Locate the cell with the specified text and output its (X, Y) center coordinate. 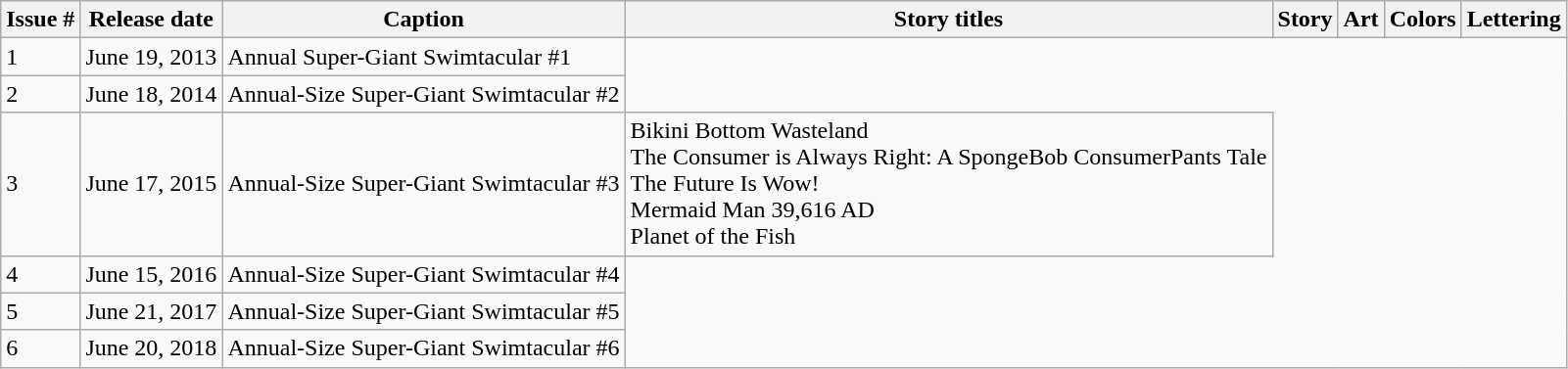
Bikini Bottom WastelandThe Consumer is Always Right: A SpongeBob ConsumerPants TaleThe Future Is Wow! Mermaid Man 39,616 ADPlanet of the Fish (948, 184)
Release date (151, 20)
Caption (423, 20)
Annual-Size Super-Giant Swimtacular #3 (423, 184)
Annual-Size Super-Giant Swimtacular #2 (423, 94)
Annual-Size Super-Giant Swimtacular #6 (423, 348)
June 20, 2018 (151, 348)
2 (41, 94)
3 (41, 184)
June 17, 2015 (151, 184)
June 19, 2013 (151, 57)
June 21, 2017 (151, 311)
Annual-Size Super-Giant Swimtacular #4 (423, 274)
Annual Super-Giant Swimtacular #1 (423, 57)
Lettering (1514, 20)
Story (1305, 20)
6 (41, 348)
June 18, 2014 (151, 94)
Issue # (41, 20)
5 (41, 311)
June 15, 2016 (151, 274)
1 (41, 57)
4 (41, 274)
Annual-Size Super-Giant Swimtacular #5 (423, 311)
Art (1361, 20)
Colors (1422, 20)
Story titles (948, 20)
